Identify which cell holds the provided text, then report its (x, y) central coordinate. 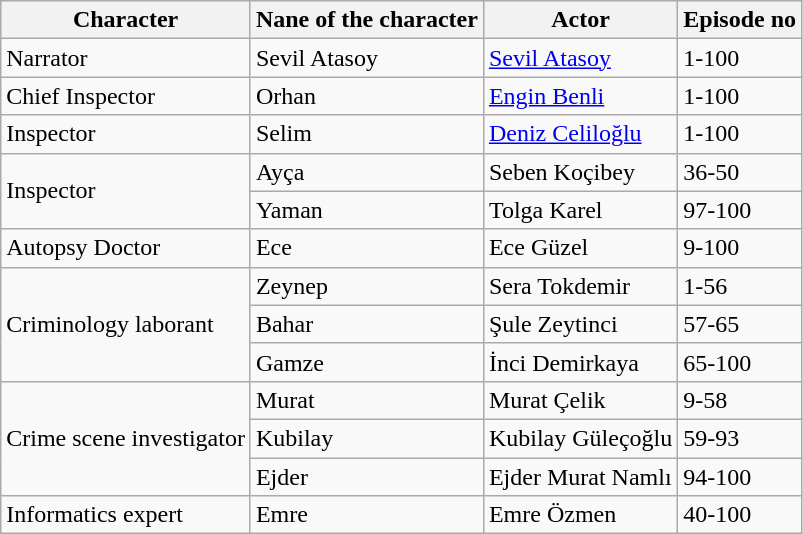
Actor (580, 20)
Tolga Karel (580, 210)
Selim (366, 134)
Orhan (366, 96)
Nane of the character (366, 20)
1-56 (740, 286)
Chief Inspector (126, 96)
59-93 (740, 438)
Murat Çelik (580, 400)
Deniz Celiloğlu (580, 134)
Zeynep (366, 286)
Kubilay (366, 438)
Episode no (740, 20)
57-65 (740, 324)
Gamze (366, 362)
Autopsy Doctor (126, 248)
Crime scene investigator (126, 438)
Engin Benli (580, 96)
9-100 (740, 248)
Ece (366, 248)
Criminology laborant (126, 324)
9-58 (740, 400)
36-50 (740, 172)
Informatics expert (126, 515)
Seben Koçibey (580, 172)
Ejder (366, 477)
Emre (366, 515)
Ece Güzel (580, 248)
Narrator (126, 58)
94-100 (740, 477)
Ejder Murat Namlı (580, 477)
Ayça (366, 172)
Yaman (366, 210)
Murat (366, 400)
Şule Zeytinci (580, 324)
40-100 (740, 515)
Sera Tokdemir (580, 286)
Kubilay Güleçoğlu (580, 438)
97-100 (740, 210)
İnci Demirkaya (580, 362)
Emre Özmen (580, 515)
Character (126, 20)
Bahar (366, 324)
65-100 (740, 362)
